From the cell containing the given text, extract its center point as (x, y) coordinate. 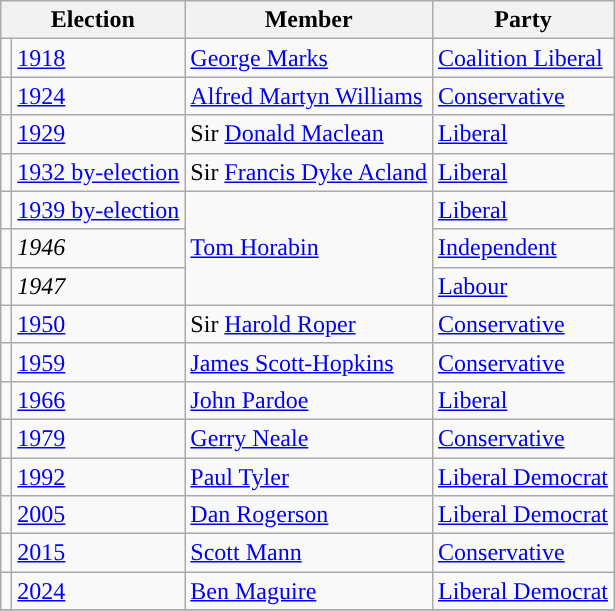
James Scott-Hopkins (309, 362)
1966 (98, 400)
Gerry Neale (309, 438)
Sir Harold Roper (309, 324)
Sir Donald Maclean (309, 134)
1979 (98, 438)
1950 (98, 324)
Sir Francis Dyke Acland (309, 172)
2005 (98, 515)
1946 (98, 248)
Member (309, 20)
1939 by-election (98, 210)
Ben Maguire (309, 591)
Party (524, 20)
1947 (98, 286)
John Pardoe (309, 400)
Dan Rogerson (309, 515)
1992 (98, 477)
Coalition Liberal (524, 58)
1932 by-election (98, 172)
1918 (98, 58)
1924 (98, 96)
George Marks (309, 58)
Paul Tyler (309, 477)
Election (93, 20)
2024 (98, 591)
Alfred Martyn Williams (309, 96)
Labour (524, 286)
1959 (98, 362)
Independent (524, 248)
Scott Mann (309, 553)
2015 (98, 553)
1929 (98, 134)
Tom Horabin (309, 248)
